Determine the (x, y) coordinate at the center of the cell enclosing the given text.  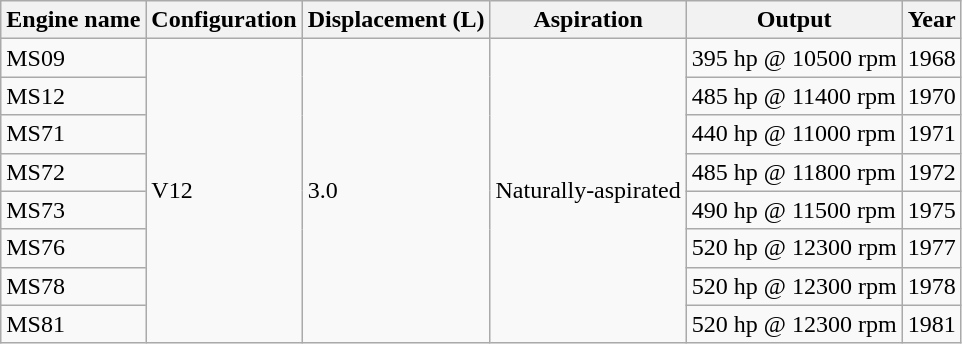
MS71 (74, 134)
440 hp @ 11000 rpm (794, 134)
Output (794, 20)
Engine name (74, 20)
1972 (932, 172)
Configuration (224, 20)
1978 (932, 286)
MS72 (74, 172)
490 hp @ 11500 rpm (794, 210)
Naturally-aspirated (588, 191)
Displacement (L) (396, 20)
485 hp @ 11800 rpm (794, 172)
395 hp @ 10500 rpm (794, 58)
1981 (932, 324)
MS09 (74, 58)
1970 (932, 96)
3.0 (396, 191)
V12 (224, 191)
MS76 (74, 248)
1977 (932, 248)
Year (932, 20)
MS78 (74, 286)
MS12 (74, 96)
Aspiration (588, 20)
MS81 (74, 324)
1968 (932, 58)
MS73 (74, 210)
1971 (932, 134)
485 hp @ 11400 rpm (794, 96)
1975 (932, 210)
